Locate the cell with the specified text and output its [X, Y] center coordinate. 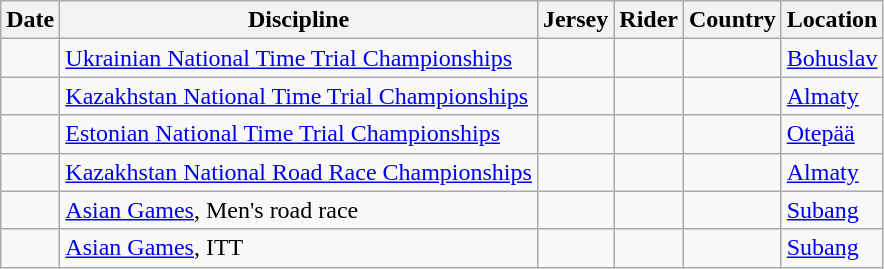
Date [30, 20]
Jersey [575, 20]
Bohuslav [832, 58]
Estonian National Time Trial Championships [299, 134]
Kazakhstan National Road Race Championships [299, 172]
Rider [649, 20]
Ukrainian National Time Trial Championships [299, 58]
Location [832, 20]
Asian Games, ITT [299, 248]
Otepää [832, 134]
Discipline [299, 20]
Asian Games, Men's road race [299, 210]
Kazakhstan National Time Trial Championships [299, 96]
Country [733, 20]
